Locate the cell with the specified text and output its (x, y) center coordinate. 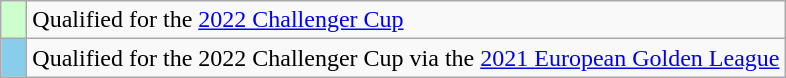
Qualified for the 2022 Challenger Cup (406, 20)
Qualified for the 2022 Challenger Cup via the 2021 European Golden League (406, 58)
